Return [X, Y] of the center of cell containing provided text 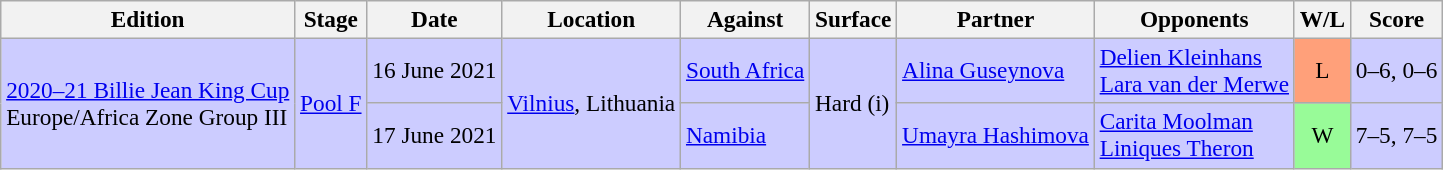
Against [746, 19]
7–5, 7–5 [1396, 136]
South Africa [746, 70]
Partner [996, 19]
Hard (i) [854, 103]
Date [434, 19]
Score [1396, 19]
L [1322, 70]
16 June 2021 [434, 70]
Namibia [746, 136]
Umayra Hashimova [996, 136]
Opponents [1194, 19]
Vilnius, Lithuania [592, 103]
Pool F [331, 103]
Surface [854, 19]
17 June 2021 [434, 136]
Stage [331, 19]
Delien Kleinhans Lara van der Merwe [1194, 70]
W/L [1322, 19]
2020–21 Billie Jean King Cup Europe/Africa Zone Group III [148, 103]
Carita Moolman Liniques Theron [1194, 136]
Location [592, 19]
0–6, 0–6 [1396, 70]
Edition [148, 19]
W [1322, 136]
Alina Guseynova [996, 70]
